For the text-containing cell, return its midpoint in (x, y) coordinate format. 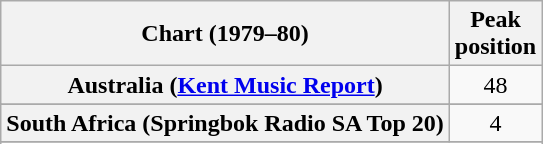
Peakposition (495, 34)
4 (495, 123)
Chart (1979–80) (226, 34)
Australia (Kent Music Report) (226, 85)
48 (495, 85)
South Africa (Springbok Radio SA Top 20) (226, 123)
